Output the (x, y) coordinate of the center of the cell containing the given text.  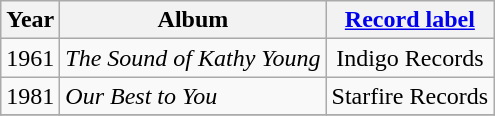
Our Best to You (193, 96)
1981 (30, 96)
1961 (30, 58)
Record label (410, 20)
Year (30, 20)
Indigo Records (410, 58)
The Sound of Kathy Young (193, 58)
Album (193, 20)
Starfire Records (410, 96)
